Search for the cell housing the specified text and yield its (X, Y) center coordinate. 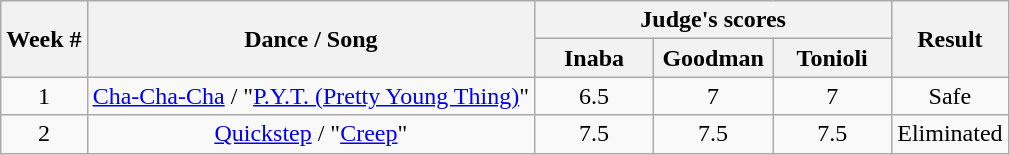
Inaba (594, 58)
1 (44, 96)
Dance / Song (310, 39)
Result (950, 39)
Week # (44, 39)
Tonioli (832, 58)
2 (44, 134)
6.5 (594, 96)
Judge's scores (714, 20)
Quickstep / "Creep" (310, 134)
Goodman (714, 58)
Cha-Cha-Cha / "P.Y.T. (Pretty Young Thing)" (310, 96)
Safe (950, 96)
Eliminated (950, 134)
